Determine the [x, y] coordinate at the center of the cell enclosing the given text.  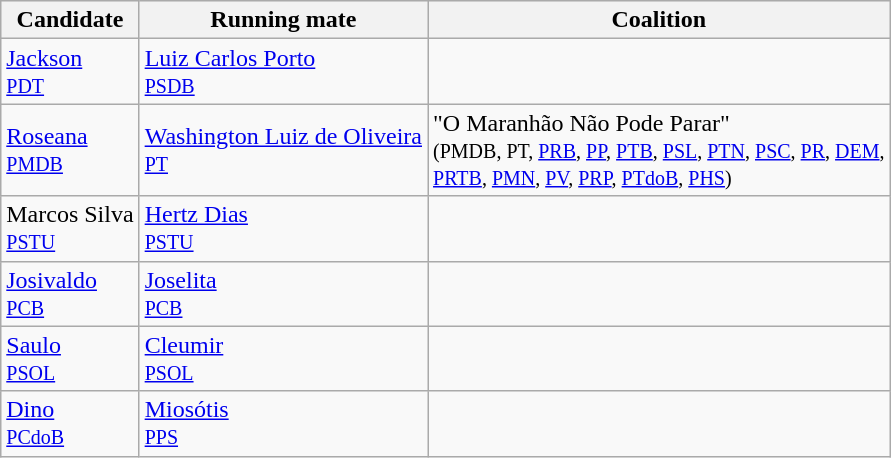
SauloPSOL [70, 358]
Marcos SilvaPSTU [70, 228]
Hertz DiasPSTU [283, 228]
DinoPCdoB [70, 424]
MiosótisPPS [283, 424]
JoselitaPCB [283, 294]
RoseanaPMDB [70, 150]
Running mate [283, 20]
JacksonPDT [70, 72]
JosivaldoPCB [70, 294]
Candidate [70, 20]
"O Maranhão Não Pode Parar"(PMDB, PT, PRB, PP, PTB, PSL, PTN, PSC, PR, DEM, PRTB, PMN, PV, PRP, PTdoB, PHS) [660, 150]
CleumirPSOL [283, 358]
Luiz Carlos PortoPSDB [283, 72]
Washington Luiz de OliveiraPT [283, 150]
Coalition [660, 20]
